Return (x, y) of the center of cell containing provided text 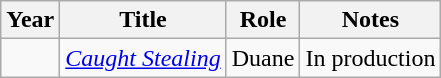
Duane (263, 58)
In production (370, 58)
Title (143, 20)
Notes (370, 20)
Caught Stealing (143, 58)
Year (30, 20)
Role (263, 20)
